Detect which cell encompasses the target text, then output its [x, y] center coordinate. 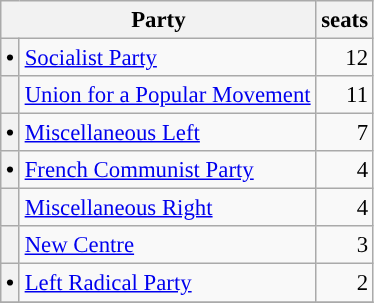
Socialist Party [168, 58]
Miscellaneous Right [168, 208]
Party [158, 20]
11 [344, 95]
Union for a Popular Movement [168, 95]
Left Radical Party [168, 283]
2 [344, 283]
12 [344, 58]
3 [344, 245]
seats [344, 20]
Miscellaneous Left [168, 133]
French Communist Party [168, 170]
7 [344, 133]
New Centre [168, 245]
